Extract the [x, y] coordinate from the center of the cell holding the provided text.  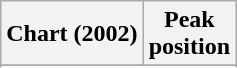
Peakposition [189, 34]
Chart (2002) [72, 34]
